Capture the cell that displays the provided text and extract its (x, y) central coordinate. 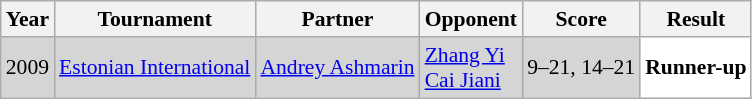
Runner-up (696, 68)
Opponent (472, 19)
Score (581, 19)
Zhang Yi Cai Jiani (472, 68)
Andrey Ashmarin (337, 68)
Partner (337, 19)
Tournament (154, 19)
Year (28, 19)
2009 (28, 68)
Result (696, 19)
9–21, 14–21 (581, 68)
Estonian International (154, 68)
